Identify which cell holds the provided text, then report its (X, Y) central coordinate. 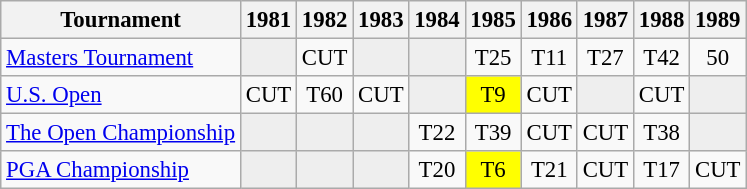
PGA Championship (121, 170)
T39 (493, 133)
1982 (325, 20)
50 (718, 58)
1987 (605, 20)
T11 (549, 58)
The Open Championship (121, 133)
1986 (549, 20)
T22 (437, 133)
T42 (661, 58)
Tournament (121, 20)
Masters Tournament (121, 58)
T9 (493, 95)
T17 (661, 170)
1988 (661, 20)
U.S. Open (121, 95)
T38 (661, 133)
T21 (549, 170)
T20 (437, 170)
1983 (381, 20)
1989 (718, 20)
T27 (605, 58)
1981 (268, 20)
T60 (325, 95)
T25 (493, 58)
1984 (437, 20)
T6 (493, 170)
1985 (493, 20)
